Extract the [x, y] coordinate from the center of the cell holding the provided text.  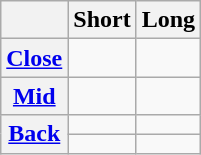
Short [102, 20]
Close [34, 58]
Mid [34, 96]
Back [34, 134]
Long [168, 20]
